Capture the cell that displays the provided text and extract its [X, Y] central coordinate. 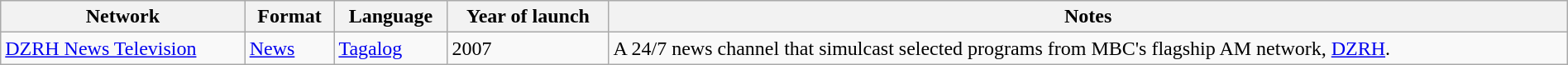
A 24/7 news channel that simulcast selected programs from MBC's flagship AM network, DZRH. [1088, 48]
News [289, 48]
Language [390, 17]
Format [289, 17]
Network [122, 17]
Tagalog [390, 48]
DZRH News Television [122, 48]
Notes [1088, 17]
Year of launch [528, 17]
2007 [528, 48]
